Extract the [X, Y] coordinate from the center of the cell holding the provided text.  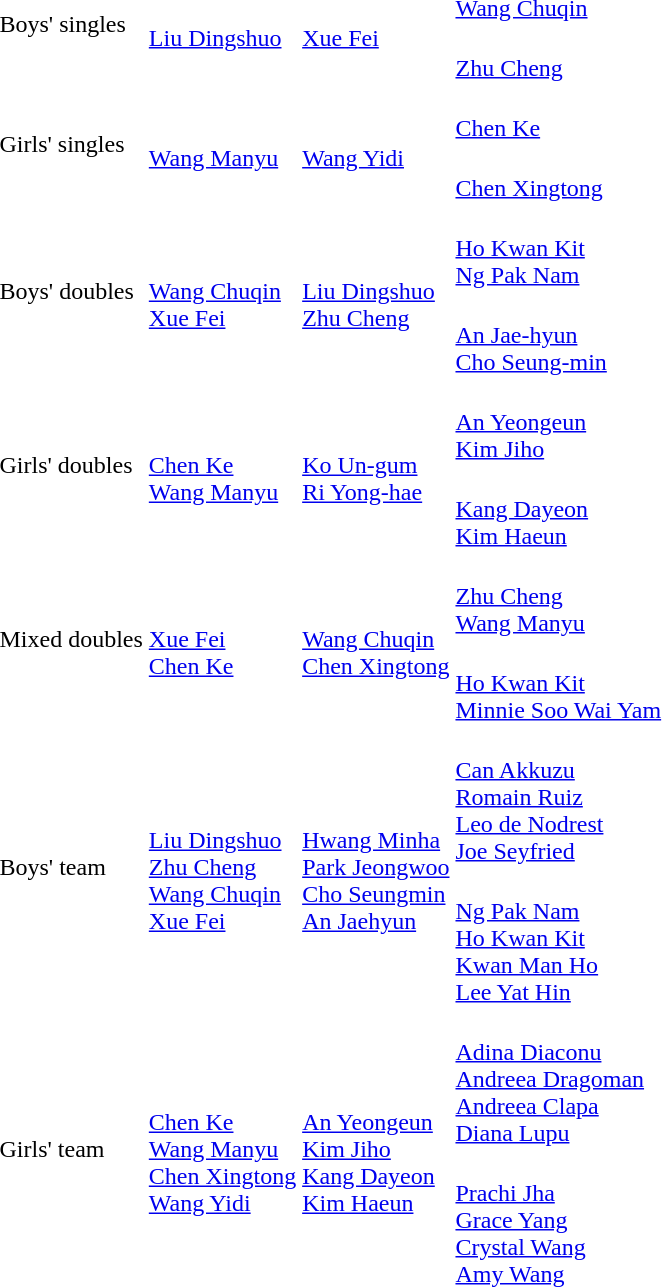
Wang ChuqinChen Xingtong [376, 640]
Liu DingshuoZhu Cheng [376, 292]
Wang ChuqinXue Fei [222, 292]
Chen KeWang Manyu [222, 466]
Ko Un-gumRi Yong-hae [376, 466]
Wang Yidi [376, 144]
Liu DingshuoZhu ChengWang ChuqinXue Fei [222, 868]
Hwang MinhaPark JeongwooCho SeungminAn Jaehyun [376, 868]
Xue FeiChen Ke [222, 640]
Wang Manyu [222, 144]
